Identify which cell holds the provided text, then report its [X, Y] central coordinate. 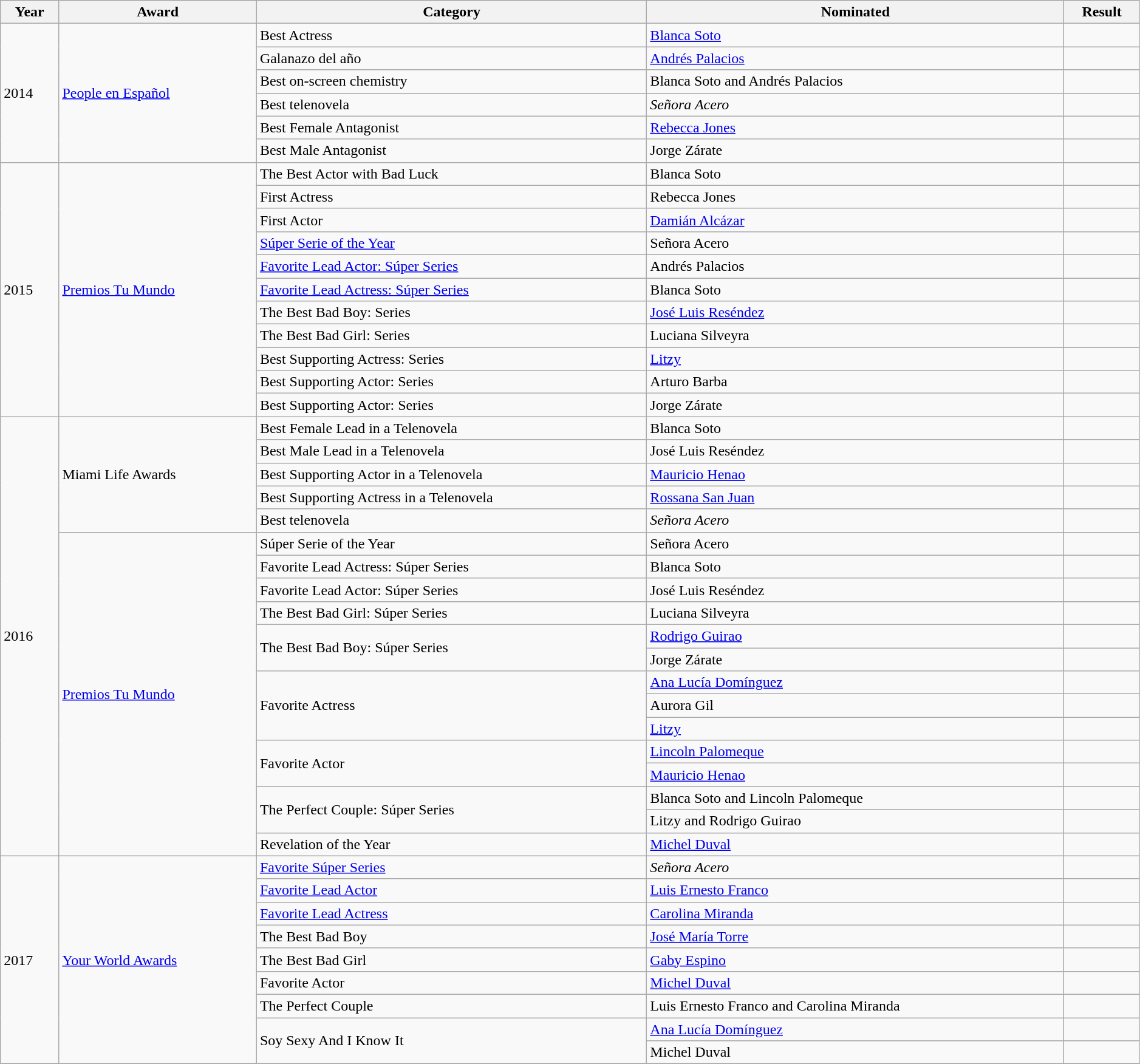
The Best Bad Girl: Súper Series [451, 613]
Revelation of the Year [451, 844]
Best Supporting Actor in a Telenovela [451, 474]
Year [30, 12]
Damián Alcázar [855, 220]
Best Supporting Actress in a Telenovela [451, 497]
Favorite Lead Actress [451, 913]
Best Female Antagonist [451, 128]
Best Actress [451, 35]
Lincoln Palomeque [855, 752]
Favorite Actress [451, 706]
The Perfect Couple: Súper Series [451, 810]
The Best Actor with Bad Luck [451, 174]
Miami Life Awards [158, 474]
First Actress [451, 197]
José María Torre [855, 936]
The Best Bad Boy: Súper Series [451, 647]
Favorite Súper Series [451, 867]
Best Supporting Actress: Series [451, 359]
Blanca Soto and Lincoln Palomeque [855, 798]
Rodrigo Guirao [855, 636]
The Perfect Couple [451, 1006]
The Best Bad Boy: Series [451, 313]
Best Male Antagonist [451, 151]
Luis Ernesto Franco and Carolina Miranda [855, 1006]
Best Female Lead in a Telenovela [451, 428]
2016 [30, 636]
Soy Sexy And I Know It [451, 1041]
The Best Bad Boy [451, 936]
Rossana San Juan [855, 497]
Blanca Soto and Andrés Palacios [855, 81]
Litzy and Rodrigo Guirao [855, 821]
Aurora Gil [855, 706]
Gaby Espino [855, 960]
The Best Bad Girl [451, 960]
Carolina Miranda [855, 913]
Result [1102, 12]
Arturo Barba [855, 382]
2017 [30, 960]
First Actor [451, 220]
People en Español [158, 93]
The Best Bad Girl: Series [451, 336]
Award [158, 12]
2014 [30, 93]
Galanazo del año [451, 58]
Your World Awards [158, 960]
Best Male Lead in a Telenovela [451, 451]
2015 [30, 289]
Favorite Lead Actor [451, 890]
Luis Ernesto Franco [855, 890]
Category [451, 12]
Best on-screen chemistry [451, 81]
Nominated [855, 12]
